Output the (X, Y) coordinate of the center of the cell containing the given text.  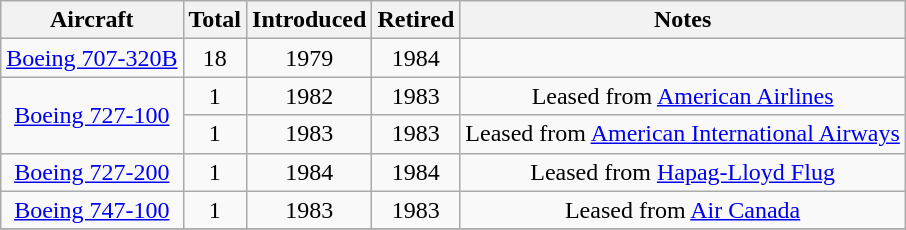
Boeing 727-200 (92, 172)
Retired (416, 20)
Boeing 707-320B (92, 58)
Leased from American Airlines (683, 96)
Notes (683, 20)
18 (215, 58)
Aircraft (92, 20)
Leased from Hapag-Lloyd Flug (683, 172)
Introduced (310, 20)
Leased from American International Airways (683, 134)
1982 (310, 96)
Boeing 727-100 (92, 115)
Total (215, 20)
Leased from Air Canada (683, 210)
1979 (310, 58)
Boeing 747-100 (92, 210)
